Pinpoint the cell where the given text exists, returning its [X, Y] midpoint coordinate. 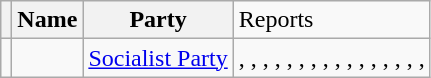
Name [48, 20]
Party [158, 20]
, , , , , , , , , , , , , , , , [332, 58]
Socialist Party [158, 58]
Reports [332, 20]
